Return the (X, Y) coordinate for the center point of the cell that contains the specified text.  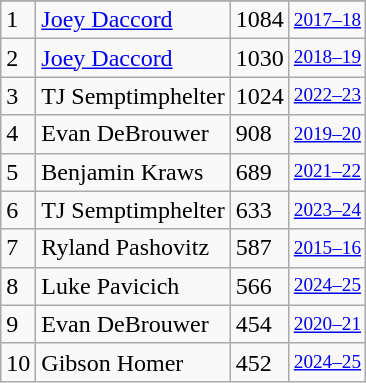
4 (18, 134)
3 (18, 96)
1024 (260, 96)
1030 (260, 58)
7 (18, 248)
587 (260, 248)
Gibson Homer (133, 362)
Benjamin Kraws (133, 172)
2021–22 (327, 172)
2017–18 (327, 20)
8 (18, 286)
2023–24 (327, 210)
Luke Pavicich (133, 286)
2018–19 (327, 58)
454 (260, 324)
2015–16 (327, 248)
452 (260, 362)
689 (260, 172)
5 (18, 172)
2019–20 (327, 134)
2 (18, 58)
566 (260, 286)
6 (18, 210)
1 (18, 20)
9 (18, 324)
10 (18, 362)
Ryland Pashovitz (133, 248)
2020–21 (327, 324)
2022–23 (327, 96)
1084 (260, 20)
908 (260, 134)
633 (260, 210)
